Provide the (x, y) coordinate of the cell's center where the given text is located.  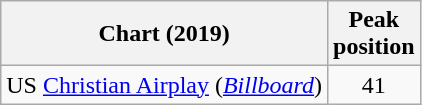
US Christian Airplay (Billboard) (164, 85)
41 (374, 85)
Peakposition (374, 34)
Chart (2019) (164, 34)
